Pinpoint the cell where the given text exists, returning its (x, y) midpoint coordinate. 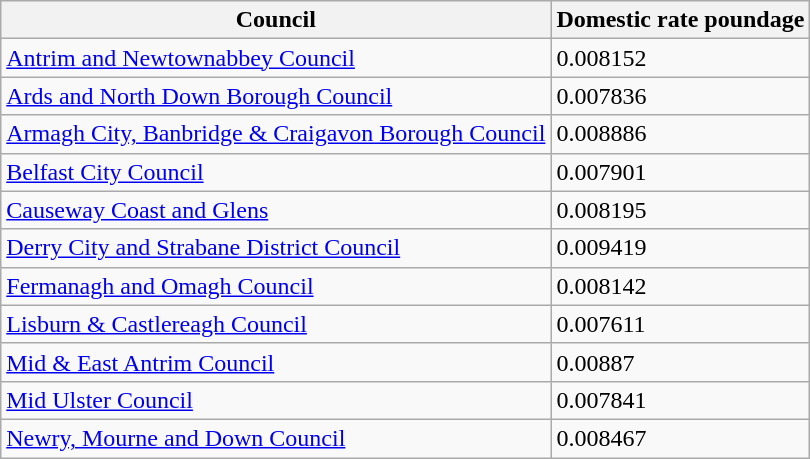
0.007611 (680, 324)
Newry, Mourne and Down Council (276, 438)
Antrim and Newtownabbey Council (276, 58)
0.007901 (680, 172)
0.009419 (680, 248)
0.008142 (680, 286)
0.007841 (680, 400)
0.008195 (680, 210)
Fermanagh and Omagh Council (276, 286)
0.008152 (680, 58)
Armagh City, Banbridge & Craigavon Borough Council (276, 134)
Belfast City Council (276, 172)
0.008467 (680, 438)
0.007836 (680, 96)
Council (276, 20)
0.008886 (680, 134)
Lisburn & Castlereagh Council (276, 324)
Ards and North Down Borough Council (276, 96)
Derry City and Strabane District Council (276, 248)
Mid Ulster Council (276, 400)
Mid & East Antrim Council (276, 362)
Domestic rate poundage (680, 20)
Causeway Coast and Glens (276, 210)
0.00887 (680, 362)
